Capture the cell that displays the provided text and extract its (x, y) central coordinate. 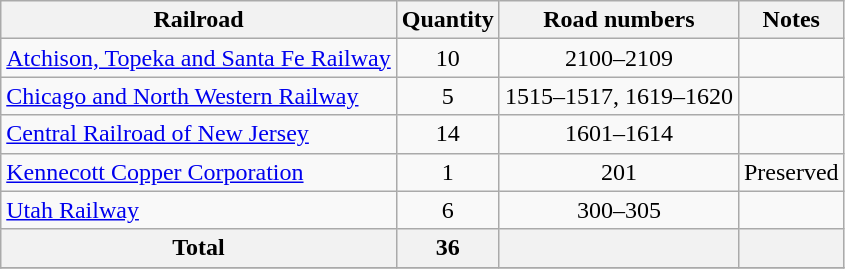
14 (448, 134)
6 (448, 210)
300–305 (618, 210)
1601–1614 (618, 134)
Utah Railway (199, 210)
Notes (791, 20)
201 (618, 172)
Total (199, 248)
10 (448, 58)
Atchison, Topeka and Santa Fe Railway (199, 58)
Railroad (199, 20)
5 (448, 96)
Chicago and North Western Railway (199, 96)
Preserved (791, 172)
1 (448, 172)
Road numbers (618, 20)
1515–1517, 1619–1620 (618, 96)
Kennecott Copper Corporation (199, 172)
Quantity (448, 20)
36 (448, 248)
2100–2109 (618, 58)
Central Railroad of New Jersey (199, 134)
